Scan for the cell matching the given text and deliver its [x, y] coordinate at center. 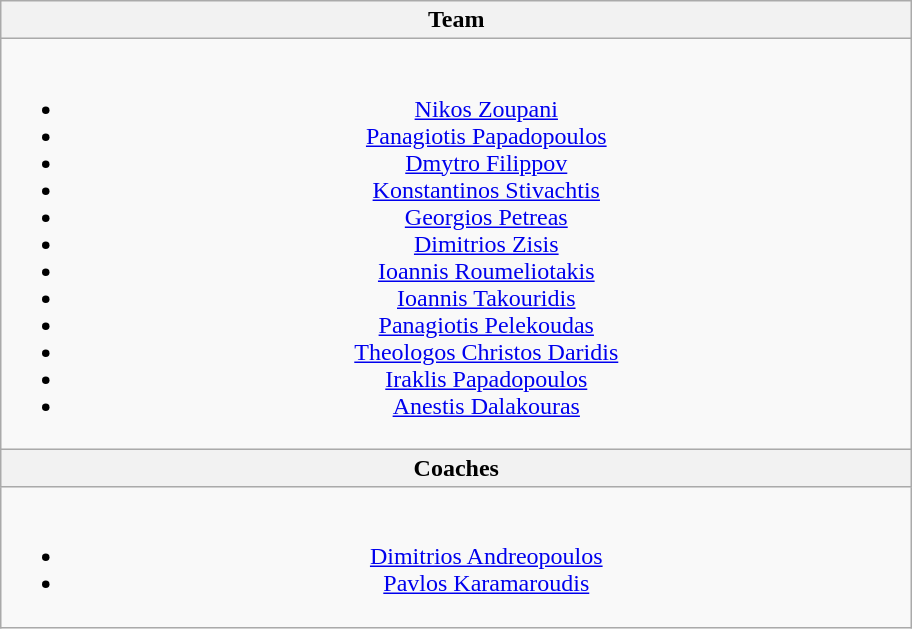
Team [456, 20]
Coaches [456, 468]
Dimitrios Andreopoulos Pavlos Karamaroudis [456, 557]
